Search for the cell housing the specified text and yield its (X, Y) center coordinate. 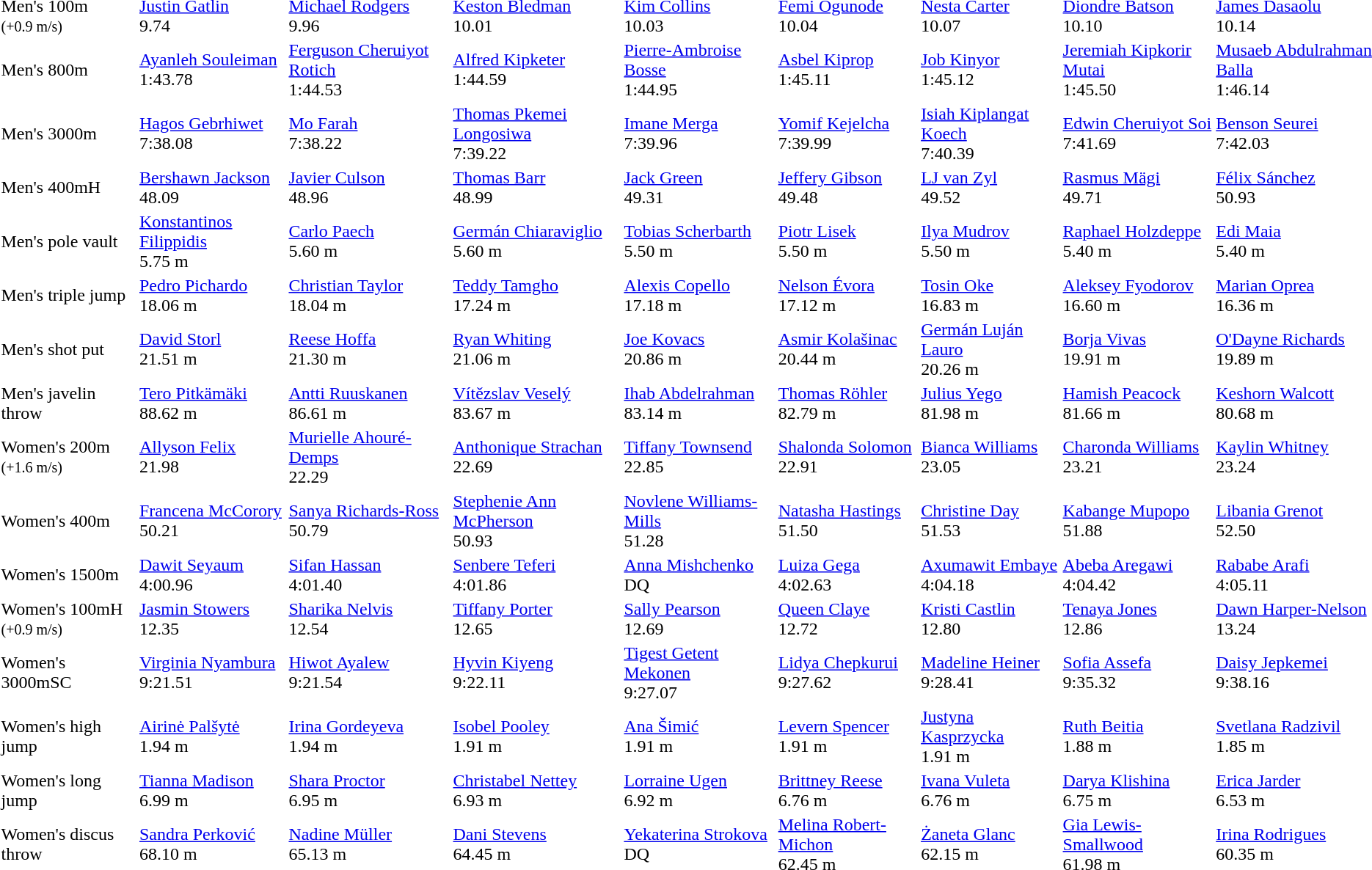
Irina Gordeyeva 1.94 m (368, 736)
Teddy Tamgho 17.24 m (536, 295)
Tobias Scherbarth 5.50 m (698, 241)
Tenaya Jones 12.86 (1137, 619)
Charonda Williams 23.21 (1137, 457)
Javier Culson 48.96 (368, 188)
Kabange Mupopo 51.88 (1137, 521)
Alfred Kipketer 1:44.59 (536, 70)
Christine Day 51.53 (990, 521)
Tero Pitkämäki 88.62 m (211, 403)
Ana Šimić 1.91 m (698, 736)
Isiah Kiplangat Koech 7:40.39 (990, 134)
Job Kinyor 1:45.12 (990, 70)
Shalonda Solomon 22.91 (847, 457)
Men's 800m (67, 70)
Shara Proctor 6.95 m (368, 791)
Ihab Abdelrahman 83.14 m (698, 403)
Borja Vivas 19.91 m (1137, 349)
Brittney Reese 6.76 m (847, 791)
Jack Green 49.31 (698, 188)
Sharika Nelvis 12.54 (368, 619)
Anna Mishchenko DQ (698, 575)
Pierre-Ambroise Bosse 1:44.95 (698, 70)
Thomas Pkemei Longosiwa 7:39.22 (536, 134)
Anthonique Strachan 22.69 (536, 457)
Ryan Whiting 21.06 m (536, 349)
Antti Ruuskanen 86.61 m (368, 403)
Women's 200m(+1.6 m/s) (67, 457)
Levern Spencer 1.91 m (847, 736)
Christabel Nettey 6.93 m (536, 791)
Lorraine Ugen 6.92 m (698, 791)
Ferguson Cheruiyot Rotich 1:44.53 (368, 70)
Men's 3000m (67, 134)
Tiffany Porter 12.65 (536, 619)
Aleksey Fyodorov 16.60 m (1137, 295)
Hagos Gebrhiwet 7:38.08 (211, 134)
Stephenie Ann McPherson 50.93 (536, 521)
Christian Taylor 18.04 m (368, 295)
Thomas Röhler 82.79 m (847, 403)
Women's 3000mSC (67, 673)
Hyvin Kiyeng 9:22.11 (536, 673)
Women's 100mH(+0.9 m/s) (67, 619)
Germán Chiaraviglio 5.60 m (536, 241)
Jeffery Gibson 49.48 (847, 188)
Kristi Castlin 12.80 (990, 619)
Sifan Hassan 4:01.40 (368, 575)
Carlo Paech 5.60 m (368, 241)
LJ van Zyl 49.52 (990, 188)
Asbel Kiprop 1:45.11 (847, 70)
Madeline Heiner 9:28.41 (990, 673)
Piotr Lisek 5.50 m (847, 241)
Ruth Beitia 1.88 m (1137, 736)
Sofia Assefa 9:35.32 (1137, 673)
Women's long jump (67, 791)
Imane Merga 7:39.96 (698, 134)
Women's 400m (67, 521)
Darya Klishina 6.75 m (1137, 791)
Rasmus Mägi 49.71 (1137, 188)
Men's javelin throw (67, 403)
Ivana Vuleta 6.76 m (990, 791)
Bianca Williams 23.05 (990, 457)
Asmir Kolašinac 20.44 m (847, 349)
Virginia Nyambura 9:21.51 (211, 673)
Hamish Peacock 81.66 m (1137, 403)
Women's high jump (67, 736)
Natasha Hastings 51.50 (847, 521)
Sally Pearson 12.69 (698, 619)
Yomif Kejelcha 7:39.99 (847, 134)
Isobel Pooley 1.91 m (536, 736)
David Storl 21.51 m (211, 349)
Raphael Holzdeppe 5.40 m (1137, 241)
Sanya Richards-Ross 50.79 (368, 521)
Queen Claye 12.72 (847, 619)
Men's pole vault (67, 241)
Men's triple jump (67, 295)
Joe Kovacs 20.86 m (698, 349)
Konstantinos Filippidis 5.75 m (211, 241)
Thomas Barr 48.99 (536, 188)
Tianna Madison 6.99 m (211, 791)
Tigest Getent Mekonen 9:27.07 (698, 673)
Justyna Kasprzycka 1.91 m (990, 736)
Tiffany Townsend 22.85 (698, 457)
Senbere Teferi 4:01.86 (536, 575)
Bershawn Jackson 48.09 (211, 188)
Luiza Gega 4:02.63 (847, 575)
Airinė Palšytė 1.94 m (211, 736)
Hiwot Ayalew 9:21.54 (368, 673)
Murielle Ahouré-Demps 22.29 (368, 457)
Lidya Chepkurui 9:27.62 (847, 673)
Nelson Évora 17.12 m (847, 295)
Jeremiah Kipkorir Mutai 1:45.50 (1137, 70)
Axumawit Embaye 4:04.18 (990, 575)
Germán Luján Lauro 20.26 m (990, 349)
Allyson Felix 21.98 (211, 457)
Reese Hoffa 21.30 m (368, 349)
Men's 400mH (67, 188)
Abeba Aregawi 4:04.42 (1137, 575)
Women's 1500m (67, 575)
Ayanleh Souleiman 1:43.78 (211, 70)
Julius Yego 81.98 m (990, 403)
Jasmin Stowers 12.35 (211, 619)
Ilya Mudrov 5.50 m (990, 241)
Dawit Seyaum 4:00.96 (211, 575)
Men's shot put (67, 349)
Novlene Williams-Mills 51.28 (698, 521)
Francena McCorory 50.21 (211, 521)
Pedro Pichardo 18.06 m (211, 295)
Tosin Oke 16.83 m (990, 295)
Mo Farah 7:38.22 (368, 134)
Edwin Cheruiyot Soi 7:41.69 (1137, 134)
Vítězslav Veselý 83.67 m (536, 403)
Alexis Copello 17.18 m (698, 295)
